Search for the cell housing the specified text and yield its [X, Y] center coordinate. 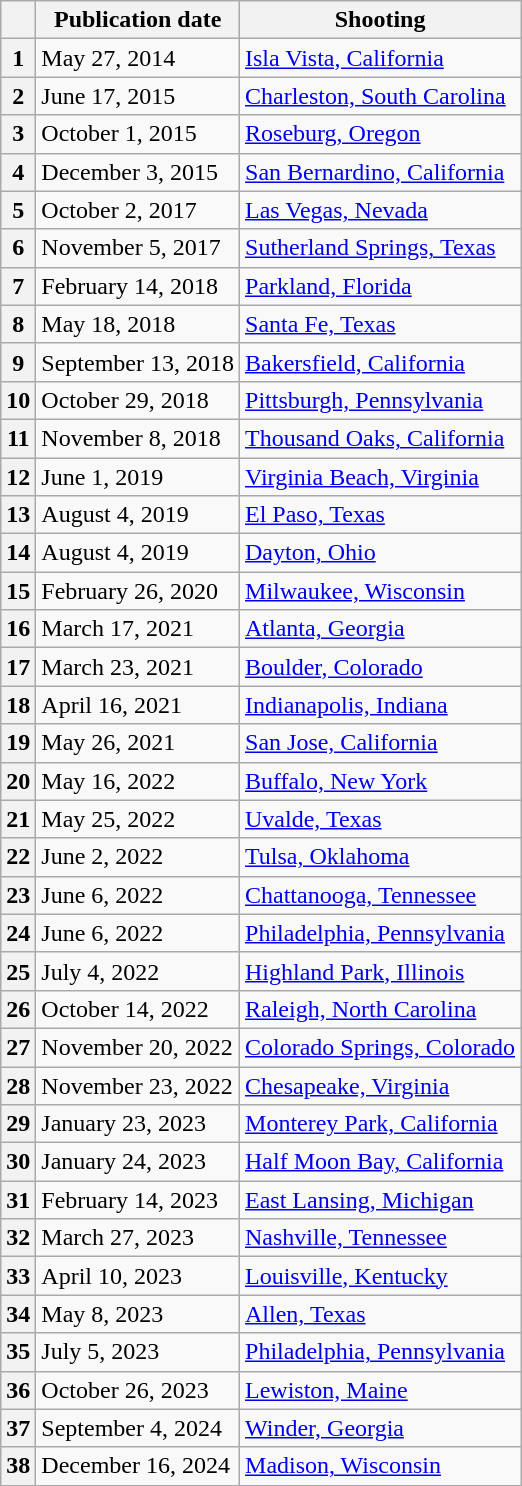
36 [18, 1390]
20 [18, 781]
Colorado Springs, Colorado [380, 1047]
6 [18, 248]
February 26, 2020 [138, 591]
17 [18, 667]
10 [18, 400]
9 [18, 362]
Dayton, Ohio [380, 553]
22 [18, 857]
East Lansing, Michigan [380, 1200]
21 [18, 819]
37 [18, 1428]
May 16, 2022 [138, 781]
Chesapeake, Virginia [380, 1085]
Winder, Georgia [380, 1428]
12 [18, 477]
September 4, 2024 [138, 1428]
Isla Vista, California [380, 58]
5 [18, 210]
19 [18, 743]
30 [18, 1162]
Bakersfield, California [380, 362]
Half Moon Bay, California [380, 1162]
Allen, Texas [380, 1314]
Raleigh, North Carolina [380, 1009]
Indianapolis, Indiana [380, 705]
March 23, 2021 [138, 667]
16 [18, 629]
November 20, 2022 [138, 1047]
35 [18, 1352]
November 8, 2018 [138, 438]
Buffalo, New York [380, 781]
Virginia Beach, Virginia [380, 477]
Tulsa, Oklahoma [380, 857]
Sutherland Springs, Texas [380, 248]
32 [18, 1238]
May 27, 2014 [138, 58]
July 5, 2023 [138, 1352]
July 4, 2022 [138, 971]
November 5, 2017 [138, 248]
March 27, 2023 [138, 1238]
Thousand Oaks, California [380, 438]
September 13, 2018 [138, 362]
San Bernardino, California [380, 172]
May 8, 2023 [138, 1314]
October 29, 2018 [138, 400]
May 26, 2021 [138, 743]
Milwaukee, Wisconsin [380, 591]
Lewiston, Maine [380, 1390]
February 14, 2023 [138, 1200]
27 [18, 1047]
January 24, 2023 [138, 1162]
3 [18, 134]
Highland Park, Illinois [380, 971]
31 [18, 1200]
June 2, 2022 [138, 857]
April 10, 2023 [138, 1276]
March 17, 2021 [138, 629]
11 [18, 438]
Pittsburgh, Pennsylvania [380, 400]
January 23, 2023 [138, 1124]
34 [18, 1314]
October 26, 2023 [138, 1390]
Monterey Park, California [380, 1124]
38 [18, 1466]
Shooting [380, 20]
1 [18, 58]
Publication date [138, 20]
San Jose, California [380, 743]
November 23, 2022 [138, 1085]
24 [18, 933]
8 [18, 324]
Louisville, Kentucky [380, 1276]
23 [18, 895]
December 16, 2024 [138, 1466]
April 16, 2021 [138, 705]
15 [18, 591]
Atlanta, Georgia [380, 629]
Santa Fe, Texas [380, 324]
29 [18, 1124]
Roseburg, Oregon [380, 134]
October 14, 2022 [138, 1009]
Madison, Wisconsin [380, 1466]
February 14, 2018 [138, 286]
7 [18, 286]
May 25, 2022 [138, 819]
13 [18, 515]
December 3, 2015 [138, 172]
Uvalde, Texas [380, 819]
Nashville, Tennessee [380, 1238]
El Paso, Texas [380, 515]
Parkland, Florida [380, 286]
33 [18, 1276]
Charleston, South Carolina [380, 96]
June 17, 2015 [138, 96]
2 [18, 96]
Las Vegas, Nevada [380, 210]
October 2, 2017 [138, 210]
Boulder, Colorado [380, 667]
Chattanooga, Tennessee [380, 895]
14 [18, 553]
May 18, 2018 [138, 324]
October 1, 2015 [138, 134]
26 [18, 1009]
25 [18, 971]
June 1, 2019 [138, 477]
4 [18, 172]
18 [18, 705]
28 [18, 1085]
